Detect which cell encompasses the target text, then output its (X, Y) center coordinate. 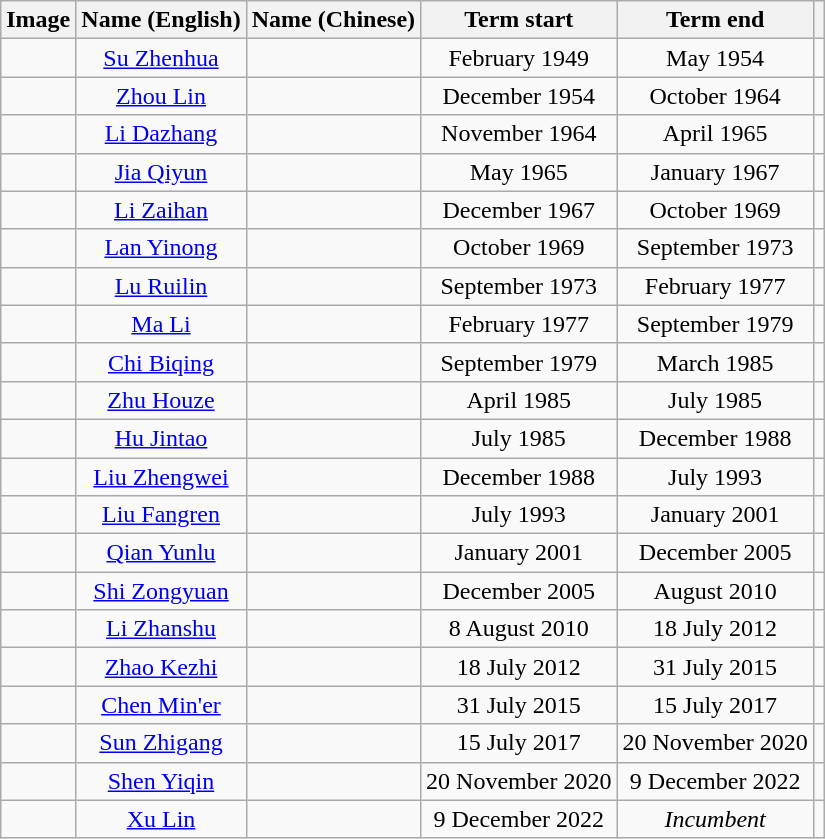
December 1967 (519, 210)
Li Dazhang (161, 134)
April 1985 (519, 400)
Zhao Kezhi (161, 667)
Su Zhenhua (161, 58)
Chen Min'er (161, 705)
Hu Jintao (161, 438)
Li Zhanshu (161, 629)
Sun Zhigang (161, 743)
Ma Li (161, 324)
Term start (519, 20)
Zhu Houze (161, 400)
March 1985 (715, 362)
Liu Zhengwei (161, 477)
Image (38, 20)
Incumbent (715, 819)
Li Zaihan (161, 210)
May 1965 (519, 172)
August 2010 (715, 591)
Lan Yinong (161, 248)
January 1967 (715, 172)
Term end (715, 20)
May 1954 (715, 58)
April 1965 (715, 134)
Qian Yunlu (161, 553)
Name (Chinese) (333, 20)
Name (English) (161, 20)
Zhou Lin (161, 96)
Shen Yiqin (161, 781)
February 1949 (519, 58)
Jia Qiyun (161, 172)
Liu Fangren (161, 515)
Shi Zongyuan (161, 591)
Xu Lin (161, 819)
November 1964 (519, 134)
Chi Biqing (161, 362)
October 1964 (715, 96)
December 1954 (519, 96)
Lu Ruilin (161, 286)
8 August 2010 (519, 629)
